Search for the cell housing the specified text and yield its (x, y) center coordinate. 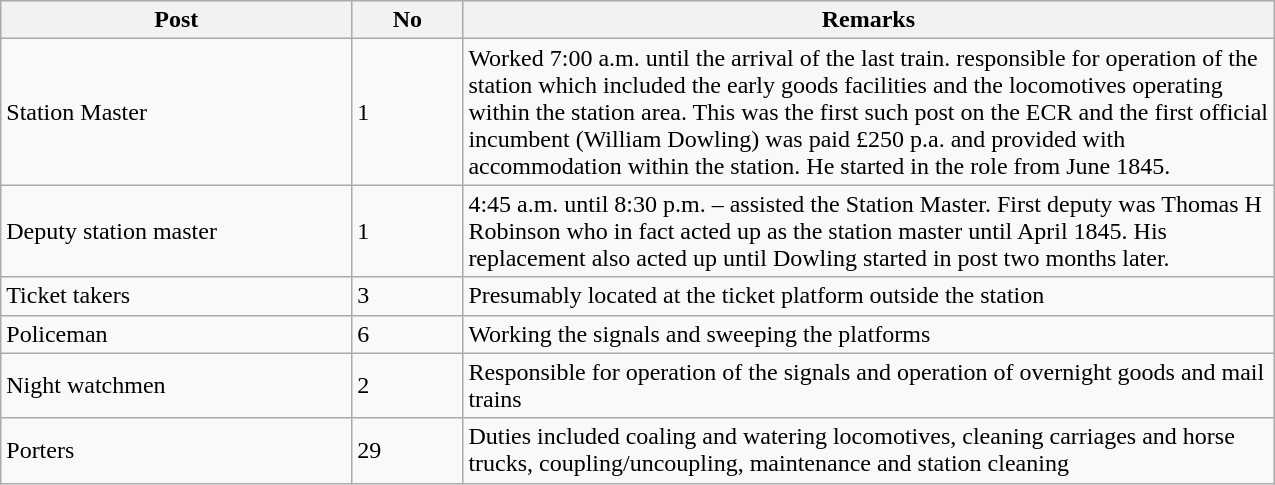
Porters (176, 450)
Responsible for operation of the signals and operation of overnight goods and mail trains (868, 386)
Presumably located at the ticket platform outside the station (868, 296)
Remarks (868, 20)
29 (408, 450)
3 (408, 296)
Night watchmen (176, 386)
Policeman (176, 334)
Post (176, 20)
Ticket takers (176, 296)
2 (408, 386)
6 (408, 334)
Duties included coaling and watering locomotives, cleaning carriages and horse trucks, coupling/uncoupling, maintenance and station cleaning (868, 450)
Deputy station master (176, 231)
Working the signals and sweeping the platforms (868, 334)
Station Master (176, 112)
No (408, 20)
